Output the [X, Y] coordinate of the center of the cell containing the given text.  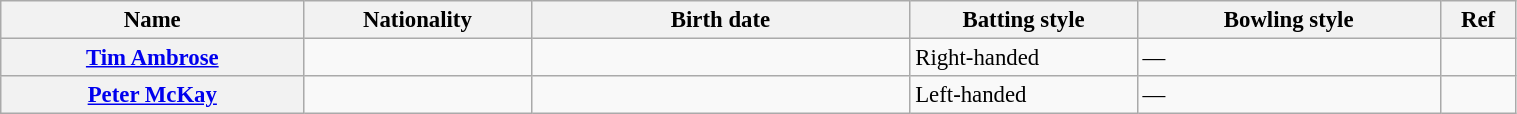
Birth date [720, 20]
Tim Ambrose [152, 58]
Name [152, 20]
Batting style [1024, 20]
Right-handed [1024, 58]
Left-handed [1024, 95]
Nationality [418, 20]
Bowling style [1288, 20]
Peter McKay [152, 95]
Ref [1478, 20]
